Extract the (x, y) coordinate from the center of the cell holding the provided text.  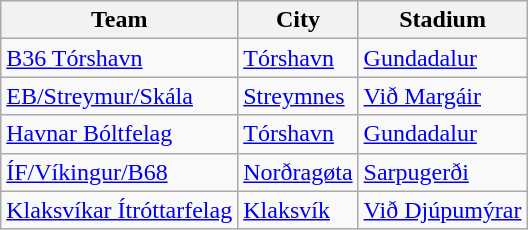
Við Margáir (442, 96)
EB/Streymur/Skála (120, 96)
Við Djúpumýrar (442, 210)
Sarpugerði (442, 172)
B36 Tórshavn (120, 58)
Havnar Bóltfelag (120, 134)
City (298, 20)
Team (120, 20)
Klaksvíkar Ítróttarfelag (120, 210)
Stadium (442, 20)
Norðragøta (298, 172)
ÍF/Víkingur/B68 (120, 172)
Streymnes (298, 96)
Klaksvík (298, 210)
